For the text-containing cell, return its midpoint in [x, y] coordinate format. 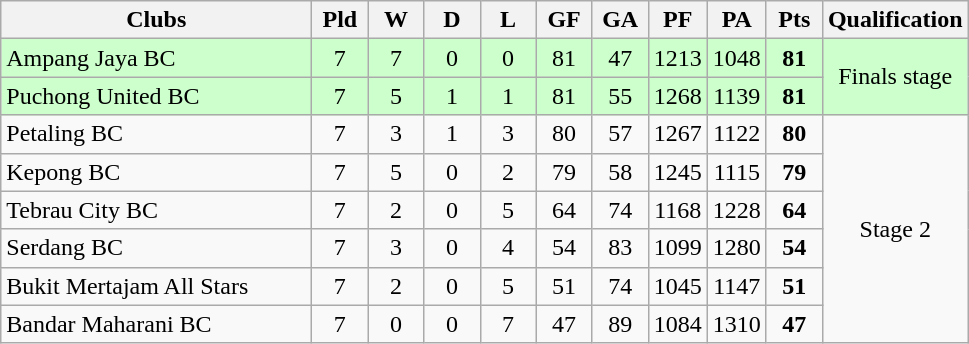
1045 [678, 286]
1310 [736, 324]
57 [620, 134]
Tebrau City BC [156, 210]
W [396, 20]
Qualification [895, 20]
1147 [736, 286]
1099 [678, 248]
1048 [736, 58]
GF [564, 20]
89 [620, 324]
1168 [678, 210]
D [452, 20]
Puchong United BC [156, 96]
1267 [678, 134]
1122 [736, 134]
Ampang Jaya BC [156, 58]
1139 [736, 96]
Kepong BC [156, 172]
PF [678, 20]
1280 [736, 248]
1245 [678, 172]
Pts [794, 20]
83 [620, 248]
4 [508, 248]
1213 [678, 58]
Stage 2 [895, 229]
Finals stage [895, 77]
PA [736, 20]
Bandar Maharani BC [156, 324]
Petaling BC [156, 134]
Pld [340, 20]
Bukit Mertajam All Stars [156, 286]
GA [620, 20]
55 [620, 96]
Serdang BC [156, 248]
1115 [736, 172]
Clubs [156, 20]
1084 [678, 324]
1228 [736, 210]
1268 [678, 96]
58 [620, 172]
L [508, 20]
